From the cell containing the given text, extract its center point as [X, Y] coordinate. 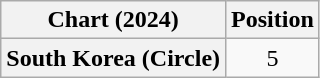
5 [273, 58]
Chart (2024) [114, 20]
South Korea (Circle) [114, 58]
Position [273, 20]
